Return (x, y) of the center of cell containing provided text 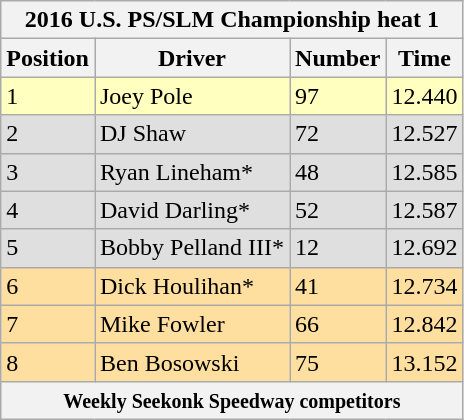
12 (338, 248)
Driver (192, 58)
5 (48, 248)
12.585 (424, 172)
48 (338, 172)
66 (338, 324)
Time (424, 58)
72 (338, 134)
Bobby Pelland III* (192, 248)
3 (48, 172)
52 (338, 210)
Ryan Lineham* (192, 172)
Joey Pole (192, 96)
Mike Fowler (192, 324)
12.587 (424, 210)
12.842 (424, 324)
7 (48, 324)
David Darling* (192, 210)
12.734 (424, 286)
1 (48, 96)
12.527 (424, 134)
12.440 (424, 96)
Number (338, 58)
41 (338, 286)
8 (48, 362)
12.692 (424, 248)
2 (48, 134)
Dick Houlihan* (192, 286)
DJ Shaw (192, 134)
6 (48, 286)
Position (48, 58)
Ben Bosowski (192, 362)
75 (338, 362)
Weekly Seekonk Speedway competitors (232, 400)
13.152 (424, 362)
4 (48, 210)
97 (338, 96)
2016 U.S. PS/SLM Championship heat 1 (232, 20)
